Identify which cell holds the provided text, then report its [x, y] central coordinate. 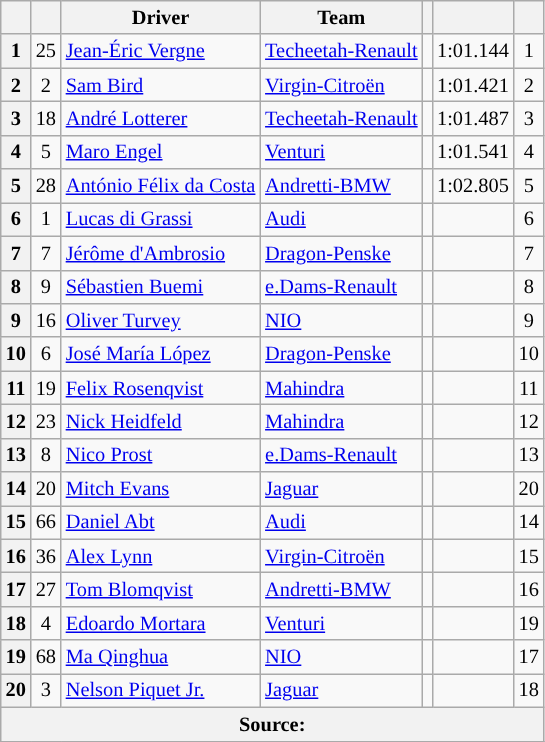
Driver [160, 17]
36 [46, 556]
1:01.421 [473, 85]
Maro Engel [160, 152]
Source: [272, 724]
Alex Lynn [160, 556]
José María López [160, 354]
66 [46, 522]
Oliver Turvey [160, 320]
1:01.487 [473, 118]
António Félix da Costa [160, 186]
1:01.144 [473, 51]
Jérôme d'Ambrosio [160, 253]
Team [341, 17]
Nico Prost [160, 455]
Daniel Abt [160, 522]
28 [46, 186]
1:01.541 [473, 152]
Felix Rosenqvist [160, 388]
25 [46, 51]
Mitch Evans [160, 489]
27 [46, 589]
Lucas di Grassi [160, 219]
23 [46, 421]
André Lotterer [160, 118]
Nick Heidfeld [160, 421]
Ma Qinghua [160, 657]
Edoardo Mortara [160, 623]
Jean-Éric Vergne [160, 51]
Sam Bird [160, 85]
Tom Blomqvist [160, 589]
Nelson Piquet Jr. [160, 690]
68 [46, 657]
1:02.805 [473, 186]
Sébastien Buemi [160, 287]
